Detect which cell encompasses the target text, then output its [X, Y] center coordinate. 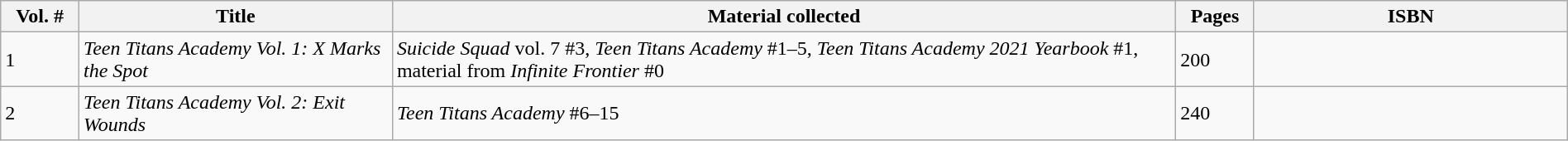
Material collected [784, 17]
200 [1216, 60]
Teen Titans Academy #6–15 [784, 113]
Teen Titans Academy Vol. 1: X Marks the Spot [235, 60]
2 [40, 113]
240 [1216, 113]
Title [235, 17]
Teen Titans Academy Vol. 2: Exit Wounds [235, 113]
1 [40, 60]
Suicide Squad vol. 7 #3, Teen Titans Academy #1–5, Teen Titans Academy 2021 Yearbook #1, material from Infinite Frontier #0 [784, 60]
ISBN [1411, 17]
Pages [1216, 17]
Vol. # [40, 17]
